Search for the cell housing the specified text and yield its [X, Y] center coordinate. 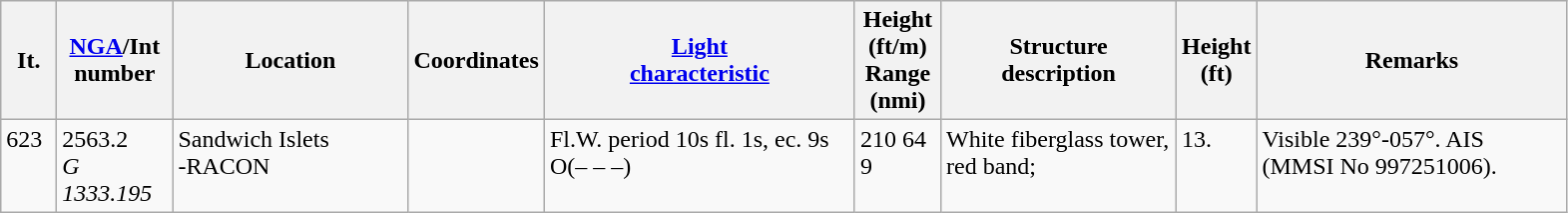
NGA/Intnumber [115, 60]
Fl.W. period 10s fl. 1s, ec. 9s O(– – –) [699, 166]
623 [29, 166]
Structuredescription [1058, 60]
13. [1217, 166]
Lightcharacteristic [699, 60]
Sandwich Islets -RACON [290, 166]
It. [29, 60]
White fiberglass tower, red band; [1058, 166]
Coordinates [476, 60]
Remarks [1411, 60]
Height (ft) [1217, 60]
2563.2G 1333.195 [115, 166]
Height (ft/m)Range (nmi) [897, 60]
Visible 239°-057°. AIS (MMSI No 997251006). [1411, 166]
210 64 9 [897, 166]
Location [290, 60]
